For the text-containing cell, return its midpoint in [X, Y] coordinate format. 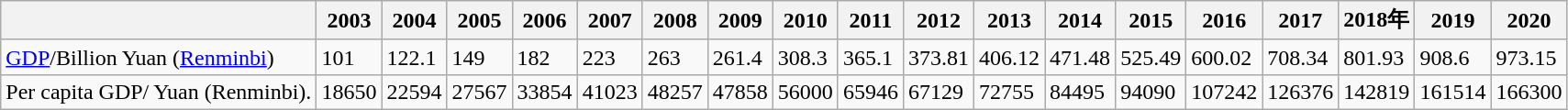
708.34 [1301, 57]
2008 [675, 20]
65946 [870, 92]
126376 [1301, 92]
2012 [938, 20]
2009 [740, 20]
2020 [1529, 20]
GDP/Billion Yuan (Renminbi) [159, 57]
2003 [349, 20]
2019 [1453, 20]
600.02 [1224, 57]
2011 [870, 20]
525.49 [1151, 57]
223 [609, 57]
84495 [1081, 92]
67129 [938, 92]
471.48 [1081, 57]
2015 [1151, 20]
2014 [1081, 20]
263 [675, 57]
2005 [479, 20]
261.4 [740, 57]
308.3 [806, 57]
22594 [415, 92]
908.6 [1453, 57]
122.1 [415, 57]
Per capita GDP/ Yuan (Renminbi). [159, 92]
2018年 [1376, 20]
48257 [675, 92]
33854 [545, 92]
2004 [415, 20]
373.81 [938, 57]
973.15 [1529, 57]
149 [479, 57]
166300 [1529, 92]
47858 [740, 92]
101 [349, 57]
72755 [1009, 92]
2006 [545, 20]
406.12 [1009, 57]
41023 [609, 92]
2010 [806, 20]
2016 [1224, 20]
27567 [479, 92]
161514 [1453, 92]
18650 [349, 92]
2013 [1009, 20]
107242 [1224, 92]
365.1 [870, 57]
142819 [1376, 92]
2007 [609, 20]
182 [545, 57]
2017 [1301, 20]
801.93 [1376, 57]
56000 [806, 92]
94090 [1151, 92]
